From the cell containing the given text, extract its center point as (X, Y) coordinate. 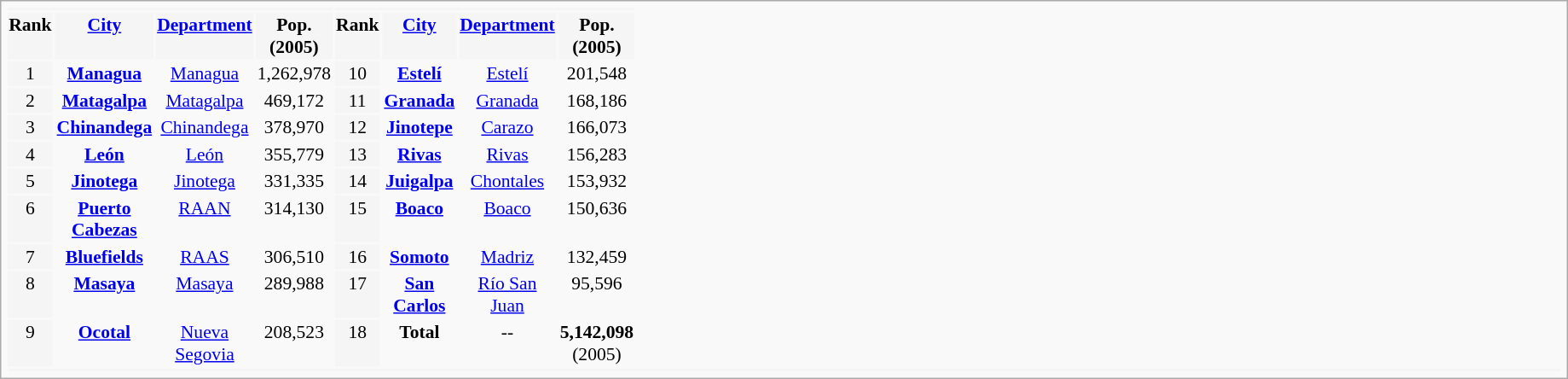
5 (31, 181)
12 (358, 127)
15 (358, 219)
4 (31, 155)
Nueva Segovia (205, 343)
378,970 (293, 127)
Jinotepe (419, 127)
Juigalpa (419, 181)
208,523 (293, 343)
355,779 (293, 155)
-- (508, 343)
14 (358, 181)
Río San Juan (508, 294)
1 (31, 73)
469,172 (293, 101)
18 (358, 343)
153,932 (597, 181)
9 (31, 343)
156,283 (597, 155)
331,335 (293, 181)
150,636 (597, 219)
17 (358, 294)
Carazo (508, 127)
Ocotal (104, 343)
RAAS (205, 257)
289,988 (293, 294)
11 (358, 101)
16 (358, 257)
1,262,978 (293, 73)
3 (31, 127)
95,596 (597, 294)
Madriz (508, 257)
168,186 (597, 101)
6 (31, 219)
201,548 (597, 73)
306,510 (293, 257)
Bluefields (104, 257)
Somoto (419, 257)
RAAN (205, 219)
10 (358, 73)
132,459 (597, 257)
7 (31, 257)
2 (31, 101)
Puerto Cabezas (104, 219)
Chontales (508, 181)
8 (31, 294)
5,142,098 (2005) (597, 343)
San Carlos (419, 294)
166,073 (597, 127)
Total (419, 343)
314,130 (293, 219)
13 (358, 155)
